From the cell containing the given text, extract its center point as (x, y) coordinate. 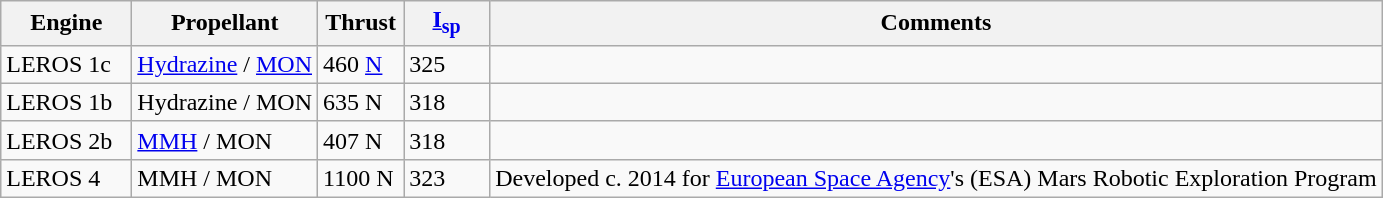
LEROS 4 (66, 178)
Engine (66, 23)
LEROS 2b (66, 140)
635 N (361, 102)
Isp (447, 23)
LEROS 1c (66, 64)
Comments (936, 23)
460 N (361, 64)
Propellant (225, 23)
323 (447, 178)
Developed c. 2014 for European Space Agency's (ESA) Mars Robotic Exploration Program (936, 178)
LEROS 1b (66, 102)
Thrust (361, 23)
407 N (361, 140)
1100 N (361, 178)
325 (447, 64)
